For the text-containing cell, return its midpoint in [x, y] coordinate format. 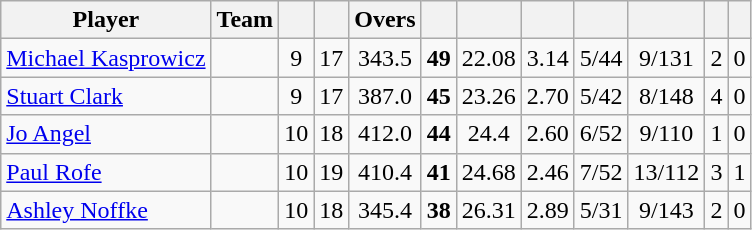
Jo Angel [106, 134]
Stuart Clark [106, 96]
9/143 [666, 210]
38 [438, 210]
44 [438, 134]
2.89 [548, 210]
22.08 [488, 58]
Player [106, 20]
49 [438, 58]
8/148 [666, 96]
410.4 [385, 172]
2.46 [548, 172]
13/112 [666, 172]
Paul Rofe [106, 172]
345.4 [385, 210]
Team [245, 20]
5/31 [601, 210]
412.0 [385, 134]
41 [438, 172]
23.26 [488, 96]
343.5 [385, 58]
6/52 [601, 134]
26.31 [488, 210]
5/42 [601, 96]
9/110 [666, 134]
3 [716, 172]
9/131 [666, 58]
4 [716, 96]
24.68 [488, 172]
19 [332, 172]
45 [438, 96]
Overs [385, 20]
2.60 [548, 134]
7/52 [601, 172]
Michael Kasprowicz [106, 58]
5/44 [601, 58]
24.4 [488, 134]
387.0 [385, 96]
Ashley Noffke [106, 210]
2.70 [548, 96]
3.14 [548, 58]
